For the text-containing cell, return its midpoint in [X, Y] coordinate format. 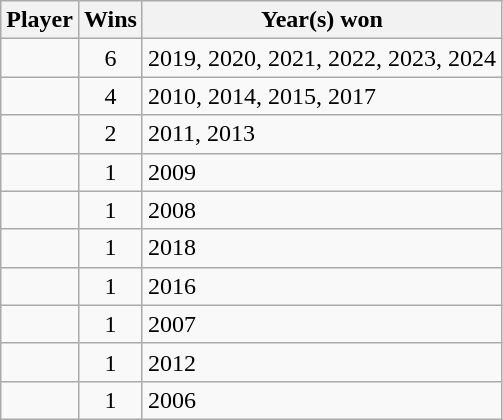
2008 [322, 210]
4 [110, 96]
2006 [322, 400]
2010, 2014, 2015, 2017 [322, 96]
2012 [322, 362]
2018 [322, 248]
2011, 2013 [322, 134]
Year(s) won [322, 20]
2009 [322, 172]
2 [110, 134]
6 [110, 58]
Wins [110, 20]
2016 [322, 286]
Player [40, 20]
2019, 2020, 2021, 2022, 2023, 2024 [322, 58]
2007 [322, 324]
